For the text-containing cell, return its midpoint in (X, Y) coordinate format. 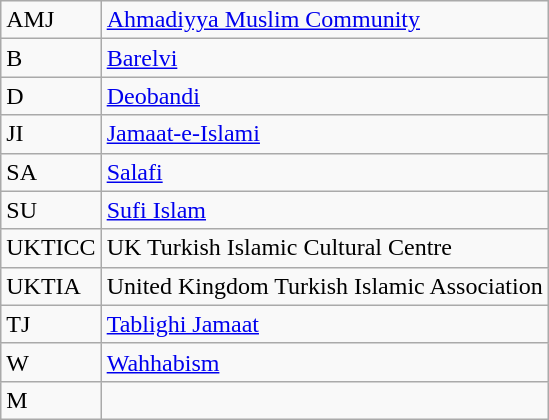
Deobandi (324, 96)
W (51, 362)
Barelvi (324, 58)
Sufi Islam (324, 210)
UK Turkish Islamic Cultural Centre (324, 248)
SA (51, 172)
Ahmadiyya Muslim Community (324, 20)
Salafi (324, 172)
JI (51, 134)
TJ (51, 324)
Jamaat-e-Islami (324, 134)
UKTIA (51, 286)
D (51, 96)
Tablighi Jamaat (324, 324)
Wahhabism (324, 362)
AMJ (51, 20)
SU (51, 210)
United Kingdom Turkish Islamic Association (324, 286)
B (51, 58)
M (51, 400)
UKTICC (51, 248)
